Output the [X, Y] coordinate of the center of the cell containing the given text.  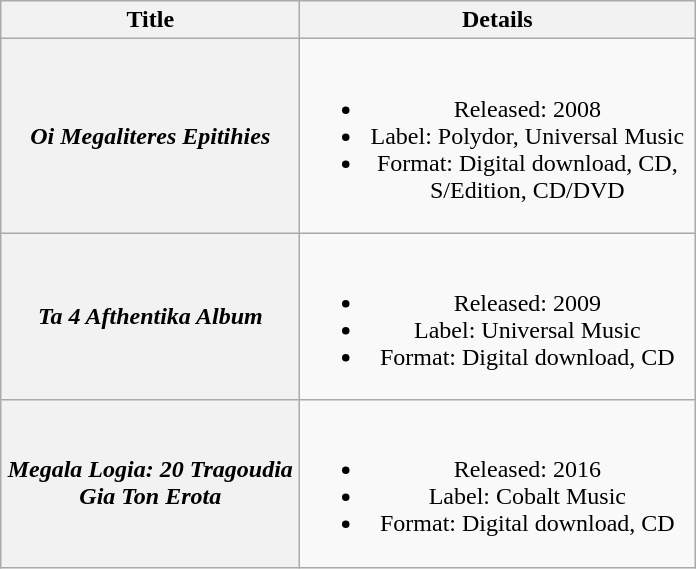
Released: 2016Label: Cobalt MusicFormat: Digital download, CD [498, 484]
Details [498, 20]
Title [150, 20]
Released: 2009Label: Universal MusicFormat: Digital download, CD [498, 316]
Released: 2008Label: Polydor, Universal MusicFormat: Digital download, CD, S/Edition, CD/DVD [498, 136]
Megala Logia: 20 Tragoudia Gia Ton Erota [150, 484]
Oi Megaliteres Epitihies [150, 136]
Ta 4 Afthentika Album [150, 316]
